Locate the cell with the specified text and output its [x, y] center coordinate. 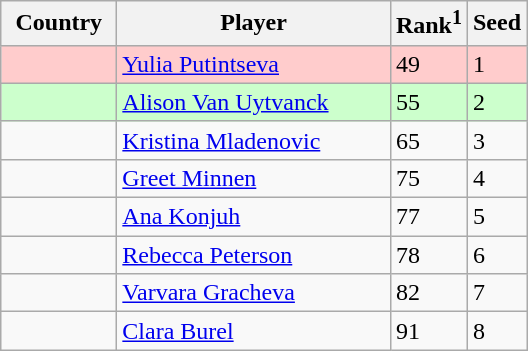
Clara Burel [254, 331]
3 [496, 140]
Greet Minnen [254, 178]
Yulia Putintseva [254, 64]
1 [496, 64]
Varvara Gracheva [254, 293]
65 [428, 140]
6 [496, 255]
91 [428, 331]
Rank1 [428, 24]
55 [428, 102]
49 [428, 64]
5 [496, 217]
82 [428, 293]
2 [496, 102]
Player [254, 24]
8 [496, 331]
78 [428, 255]
Country [59, 24]
77 [428, 217]
75 [428, 178]
7 [496, 293]
Alison Van Uytvanck [254, 102]
Seed [496, 24]
Rebecca Peterson [254, 255]
Kristina Mladenovic [254, 140]
Ana Konjuh [254, 217]
4 [496, 178]
